Capture the cell that displays the provided text and extract its [x, y] central coordinate. 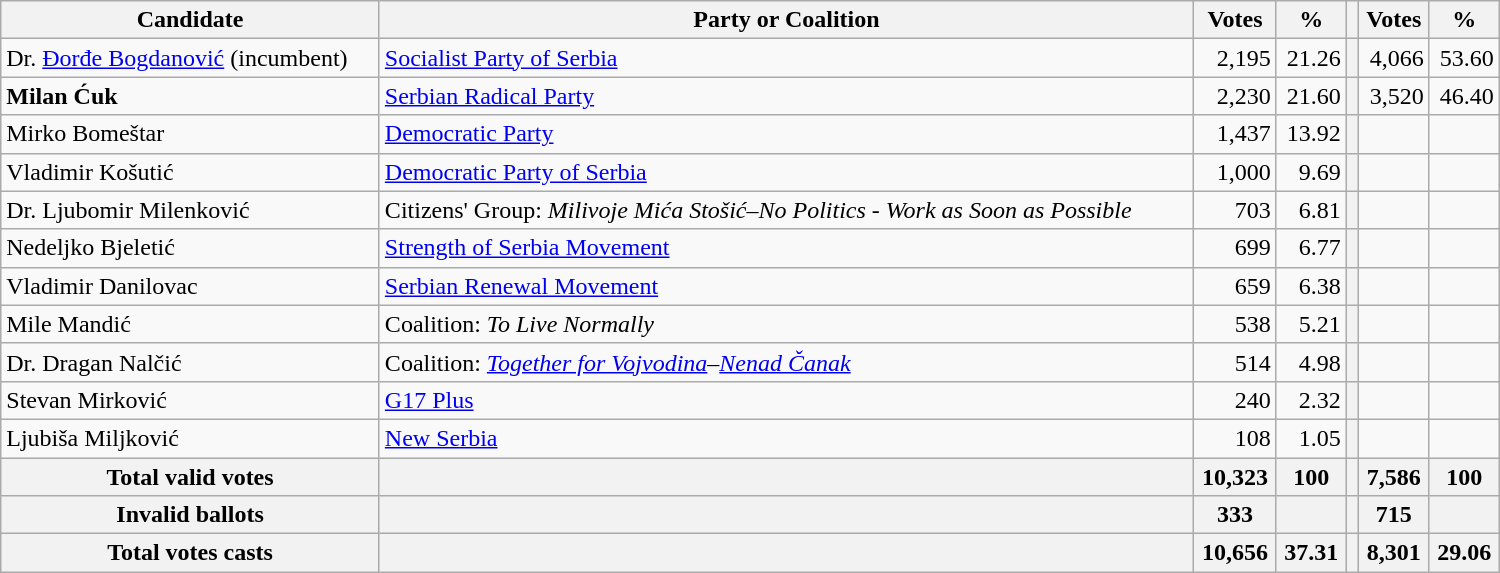
46.40 [1464, 96]
Total valid votes [190, 477]
37.31 [1311, 553]
8,301 [1394, 553]
333 [1236, 515]
Ljubiša Miljković [190, 438]
Nedeljko Bjeletić [190, 248]
Vladimir Danilovac [190, 286]
10,656 [1236, 553]
10,323 [1236, 477]
Party or Coalition [786, 20]
Serbian Renewal Movement [786, 286]
21.26 [1311, 58]
4,066 [1394, 58]
2,230 [1236, 96]
3,520 [1394, 96]
5.21 [1311, 324]
21.60 [1311, 96]
7,586 [1394, 477]
Democratic Party [786, 134]
240 [1236, 400]
703 [1236, 210]
538 [1236, 324]
Invalid ballots [190, 515]
715 [1394, 515]
Democratic Party of Serbia [786, 172]
Coalition: Together for Vojvodina–Nenad Čanak [786, 362]
1.05 [1311, 438]
9.69 [1311, 172]
Mile Mandić [190, 324]
New Serbia [786, 438]
Coalition: To Live Normally [786, 324]
659 [1236, 286]
514 [1236, 362]
Milan Ćuk [190, 96]
Mirko Bomeštar [190, 134]
13.92 [1311, 134]
699 [1236, 248]
Dr. Ljubomir Milenković [190, 210]
Dr. Đorđe Bogdanović (incumbent) [190, 58]
29.06 [1464, 553]
6.81 [1311, 210]
2,195 [1236, 58]
Serbian Radical Party [786, 96]
G17 Plus [786, 400]
Citizens' Group: Milivoje Mića Stošić–No Politics - Work as Soon as Possible [786, 210]
53.60 [1464, 58]
Vladimir Košutić [190, 172]
Candidate [190, 20]
6.38 [1311, 286]
4.98 [1311, 362]
6.77 [1311, 248]
108 [1236, 438]
1,437 [1236, 134]
Total votes casts [190, 553]
1,000 [1236, 172]
Strength of Serbia Movement [786, 248]
Dr. Dragan Nalčić [190, 362]
Stevan Mirković [190, 400]
2.32 [1311, 400]
Socialist Party of Serbia [786, 58]
